Identify which cell holds the provided text, then report its (X, Y) central coordinate. 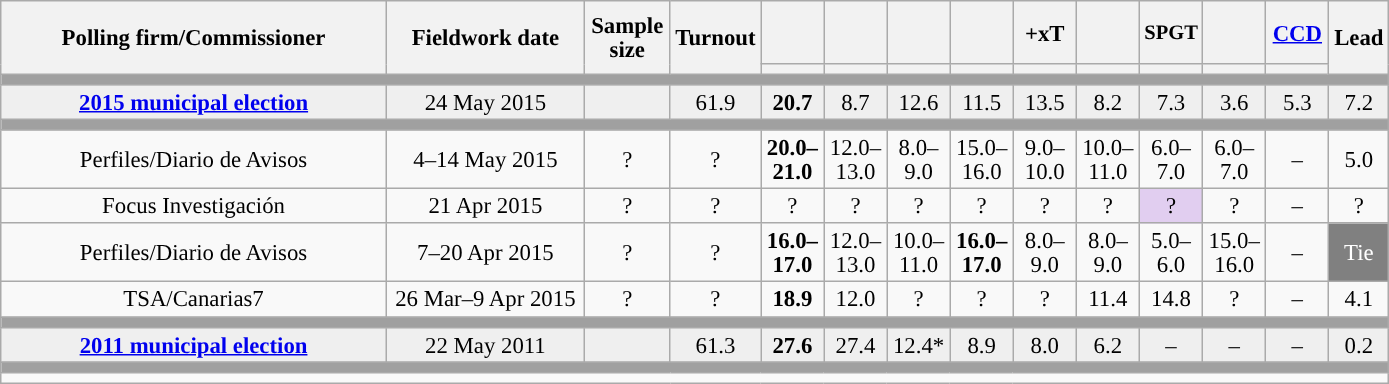
Fieldwork date (485, 38)
12.4* (918, 344)
24 May 2015 (485, 102)
Focus Investigación (194, 206)
3.6 (1234, 102)
8.2 (1108, 102)
20.0–21.0 (792, 160)
27.4 (856, 344)
CCD (1298, 32)
TSA/Canarias7 (194, 300)
11.5 (982, 102)
61.9 (716, 102)
12.0 (856, 300)
SPGT (1170, 32)
+xT (1044, 32)
11.4 (1108, 300)
22 May 2011 (485, 344)
2015 municipal election (194, 102)
8.0 (1044, 344)
7–20 Apr 2015 (485, 254)
4.1 (1359, 300)
Tie (1359, 254)
7.3 (1170, 102)
5.0 (1359, 160)
61.3 (716, 344)
13.5 (1044, 102)
21 Apr 2015 (485, 206)
2011 municipal election (194, 344)
4–14 May 2015 (485, 160)
26 Mar–9 Apr 2015 (485, 300)
7.2 (1359, 102)
18.9 (792, 300)
8.7 (856, 102)
Polling firm/Commissioner (194, 38)
20.7 (792, 102)
5.3 (1298, 102)
0.2 (1359, 344)
27.6 (792, 344)
8.9 (982, 344)
9.0–10.0 (1044, 160)
Lead (1359, 38)
6.2 (1108, 344)
12.6 (918, 102)
Sample size (627, 38)
Turnout (716, 38)
5.0–6.0 (1170, 254)
14.8 (1170, 300)
